Locate the cell with the specified text and output its (x, y) center coordinate. 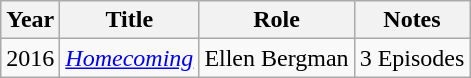
Title (130, 20)
Year (30, 20)
3 Episodes (412, 58)
Ellen Bergman (276, 58)
2016 (30, 58)
Homecoming (130, 58)
Notes (412, 20)
Role (276, 20)
